Provide the [x, y] coordinate of the cell's center where the given text is located.  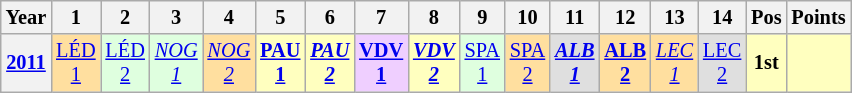
VDV2 [434, 63]
VDV1 [381, 63]
NOG1 [176, 63]
SPA2 [528, 63]
11 [574, 17]
LÉD2 [124, 63]
7 [381, 17]
SPA1 [482, 63]
Pos [766, 17]
13 [674, 17]
14 [722, 17]
1 [76, 17]
1st [766, 63]
6 [330, 17]
Points [818, 17]
Year [26, 17]
LEC1 [674, 63]
2 [124, 17]
NOG2 [230, 63]
PAU1 [280, 63]
3 [176, 17]
5 [280, 17]
4 [230, 17]
8 [434, 17]
9 [482, 17]
ALB1 [574, 63]
LEC2 [722, 63]
12 [625, 17]
ALB2 [625, 63]
10 [528, 17]
2011 [26, 63]
PAU2 [330, 63]
LÉD1 [76, 63]
